Identify which cell holds the provided text, then report its (x, y) central coordinate. 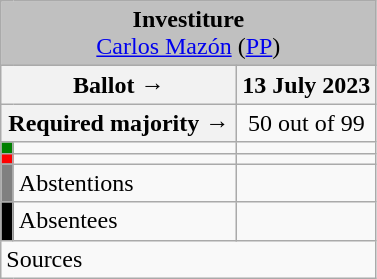
Abstentions (125, 183)
Required majority → (119, 123)
Absentees (125, 221)
Ballot → (119, 85)
50 out of 99 (306, 123)
13 July 2023 (306, 85)
InvestitureCarlos Mazón (PP) (188, 34)
Sources (188, 259)
